Capture the cell that displays the provided text and extract its [X, Y] central coordinate. 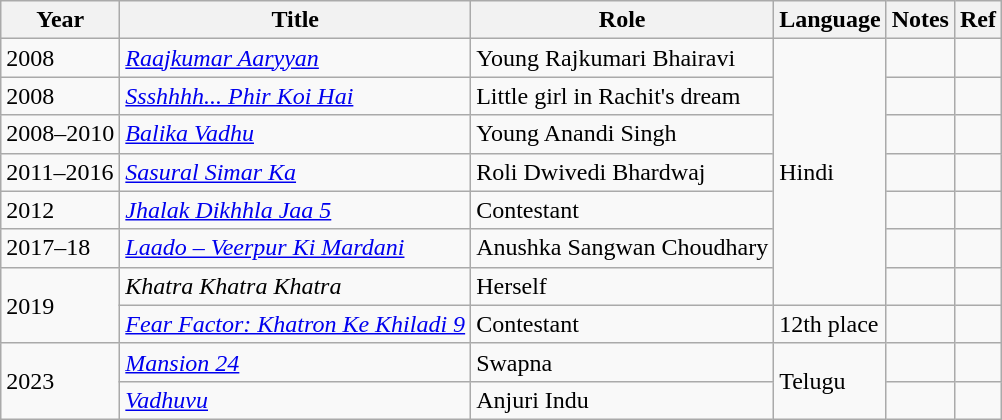
Anjuri Indu [622, 400]
Ssshhhh... Phir Koi Hai [296, 96]
Young Rajkumari Bhairavi [622, 58]
Role [622, 20]
Sasural Simar Ka [296, 172]
Herself [622, 286]
Title [296, 20]
Telugu [830, 381]
2012 [60, 210]
Ref [978, 20]
Hindi [830, 172]
Mansion 24 [296, 362]
Raajkumar Aaryyan [296, 58]
Vadhuvu [296, 400]
12th place [830, 324]
Balika Vadhu [296, 134]
Roli Dwivedi Bhardwaj [622, 172]
2017–18 [60, 248]
Fear Factor: Khatron Ke Khiladi 9 [296, 324]
Anushka Sangwan Choudhary [622, 248]
Little girl in Rachit's dream [622, 96]
Khatra Khatra Khatra [296, 286]
Language [830, 20]
Jhalak Dikhhla Jaa 5 [296, 210]
Year [60, 20]
2023 [60, 381]
Notes [920, 20]
Swapna [622, 362]
Laado – Veerpur Ki Mardani [296, 248]
2008–2010 [60, 134]
2011–2016 [60, 172]
2019 [60, 305]
Young Anandi Singh [622, 134]
